Find where the given text appears and provide that cell's center as (X, Y) coordinate. 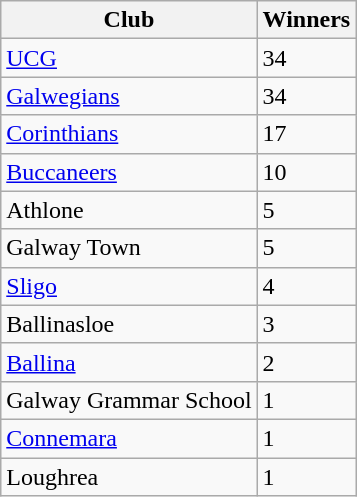
3 (306, 324)
Club (129, 20)
Sligo (129, 286)
2 (306, 362)
Winners (306, 20)
Ballina (129, 362)
Galway Town (129, 248)
10 (306, 172)
17 (306, 134)
Connemara (129, 438)
Ballinasloe (129, 324)
Galway Grammar School (129, 400)
Buccaneers (129, 172)
4 (306, 286)
Corinthians (129, 134)
Loughrea (129, 477)
Galwegians (129, 96)
Athlone (129, 210)
UCG (129, 58)
